Find where the given text appears and provide that cell's center as [X, Y] coordinate. 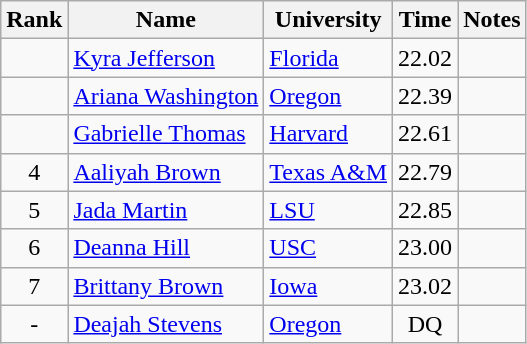
Deanna Hill [166, 248]
22.85 [426, 210]
22.39 [426, 96]
Texas A&M [328, 172]
Deajah Stevens [166, 324]
Brittany Brown [166, 286]
22.61 [426, 134]
Iowa [328, 286]
6 [34, 248]
Jada Martin [166, 210]
4 [34, 172]
22.79 [426, 172]
22.02 [426, 58]
- [34, 324]
7 [34, 286]
LSU [328, 210]
Aaliyah Brown [166, 172]
5 [34, 210]
Gabrielle Thomas [166, 134]
Florida [328, 58]
Ariana Washington [166, 96]
University [328, 20]
Name [166, 20]
DQ [426, 324]
Time [426, 20]
Harvard [328, 134]
Kyra Jefferson [166, 58]
USC [328, 248]
Notes [492, 20]
Rank [34, 20]
23.00 [426, 248]
23.02 [426, 286]
